Capture the cell that displays the provided text and extract its [x, y] central coordinate. 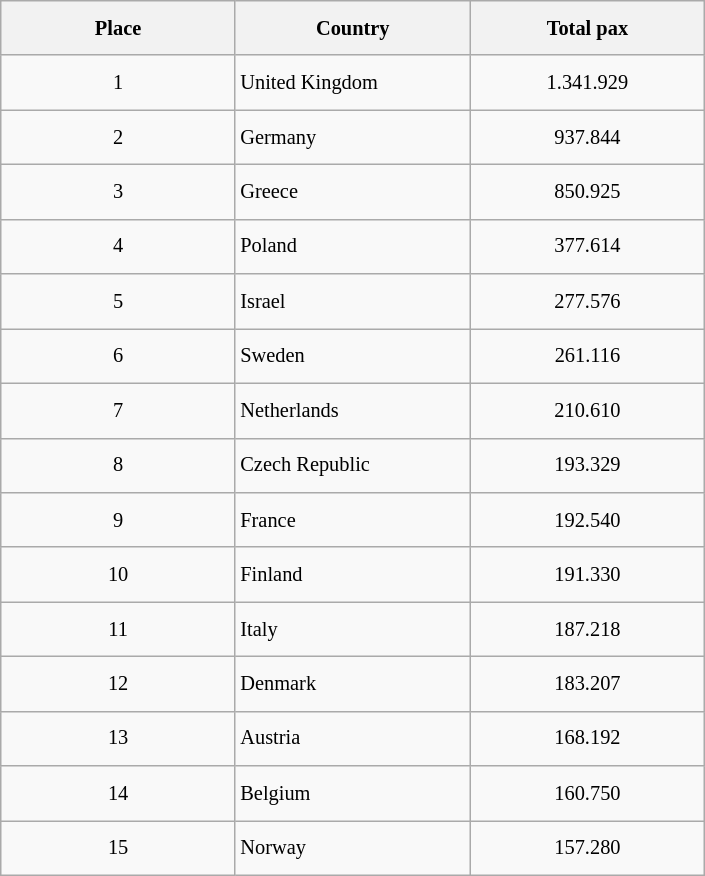
10 [118, 574]
6 [118, 356]
9 [118, 520]
7 [118, 410]
Country [352, 28]
3 [118, 192]
Germany [352, 138]
191.330 [588, 574]
Greece [352, 192]
Finland [352, 574]
193.329 [588, 466]
210.610 [588, 410]
168.192 [588, 738]
5 [118, 302]
Poland [352, 246]
Austria [352, 738]
Czech Republic [352, 466]
157.280 [588, 848]
1 [118, 82]
Italy [352, 630]
160.750 [588, 794]
937.844 [588, 138]
Belgium [352, 794]
187.218 [588, 630]
15 [118, 848]
261.116 [588, 356]
Total pax [588, 28]
France [352, 520]
183.207 [588, 684]
14 [118, 794]
11 [118, 630]
Israel [352, 302]
Norway [352, 848]
4 [118, 246]
2 [118, 138]
Denmark [352, 684]
850.925 [588, 192]
12 [118, 684]
8 [118, 466]
Place [118, 28]
1.341.929 [588, 82]
13 [118, 738]
Netherlands [352, 410]
377.614 [588, 246]
Sweden [352, 356]
United Kingdom [352, 82]
192.540 [588, 520]
277.576 [588, 302]
